Determine the [x, y] coordinate at the center of the cell enclosing the given text.  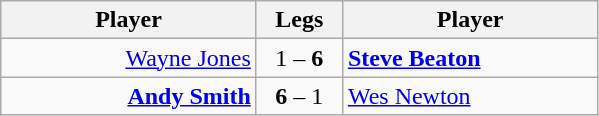
Andy Smith [129, 96]
Steve Beaton [470, 58]
Wayne Jones [129, 58]
Legs [299, 20]
1 – 6 [299, 58]
6 – 1 [299, 96]
Wes Newton [470, 96]
